Find where the given text appears and provide that cell's center as [x, y] coordinate. 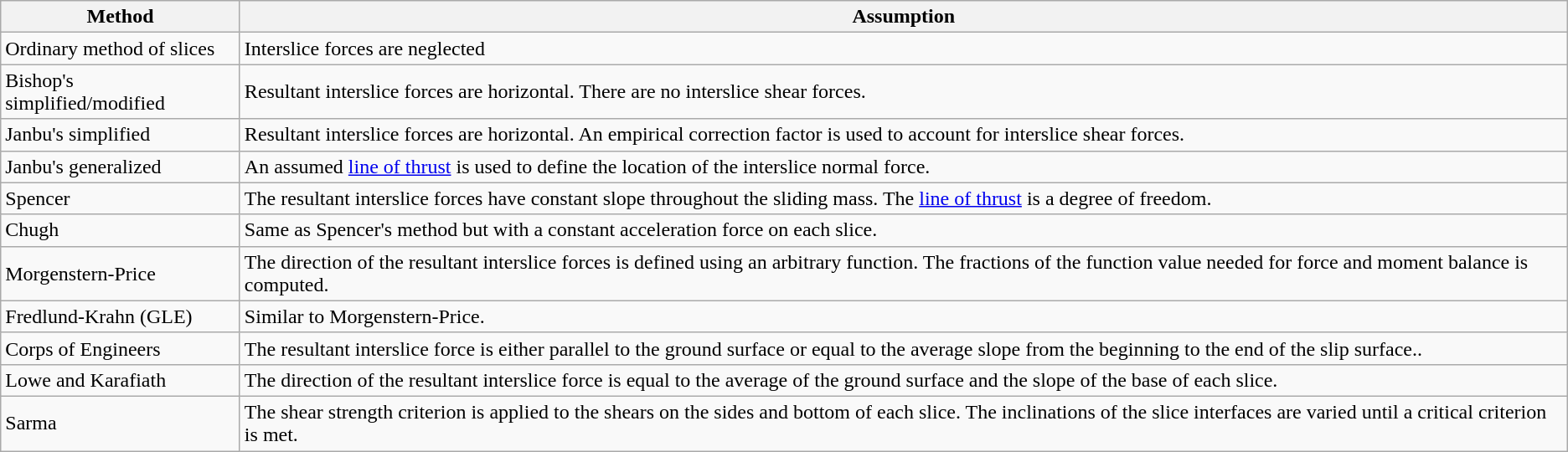
Interslice forces are neglected [903, 49]
Fredlund-Krahn (GLE) [121, 316]
Janbu's generalized [121, 167]
Assumption [903, 17]
Sarma [121, 424]
Janbu's simplified [121, 135]
Resultant interslice forces are horizontal. An empirical correction factor is used to account for interslice shear forces. [903, 135]
Lowe and Karafiath [121, 380]
The direction of the resultant interslice force is equal to the average of the ground surface and the slope of the base of each slice. [903, 380]
Morgenstern-Price [121, 273]
Corps of Engineers [121, 348]
Resultant interslice forces are horizontal. There are no interslice shear forces. [903, 92]
Same as Spencer's method but with a constant acceleration force on each slice. [903, 230]
Similar to Morgenstern-Price. [903, 316]
The resultant interslice forces have constant slope throughout the sliding mass. The line of thrust is a degree of freedom. [903, 198]
Chugh [121, 230]
Spencer [121, 198]
An assumed line of thrust is used to define the location of the interslice normal force. [903, 167]
Method [121, 17]
Ordinary method of slices [121, 49]
Bishop's simplified/modified [121, 92]
